Find where the given text appears and provide that cell's center as (x, y) coordinate. 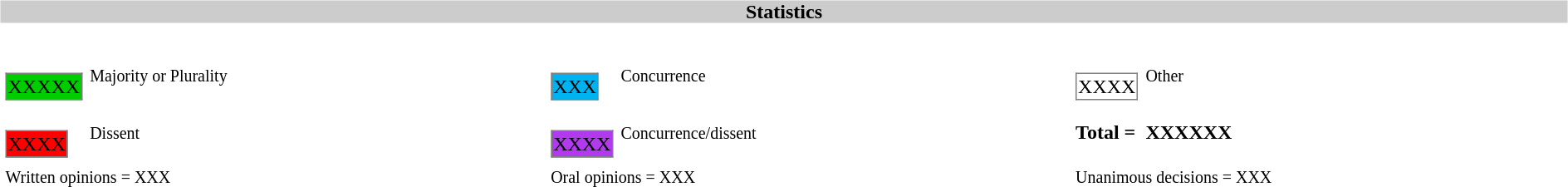
Concurrence/dissent (844, 132)
XXXXXX (1354, 132)
Dissent (316, 132)
Majority or Plurality (316, 76)
Concurrence (844, 76)
Other (1354, 76)
Statistics (784, 12)
Total = (1106, 132)
